Find where the given text appears and provide that cell's center as (x, y) coordinate. 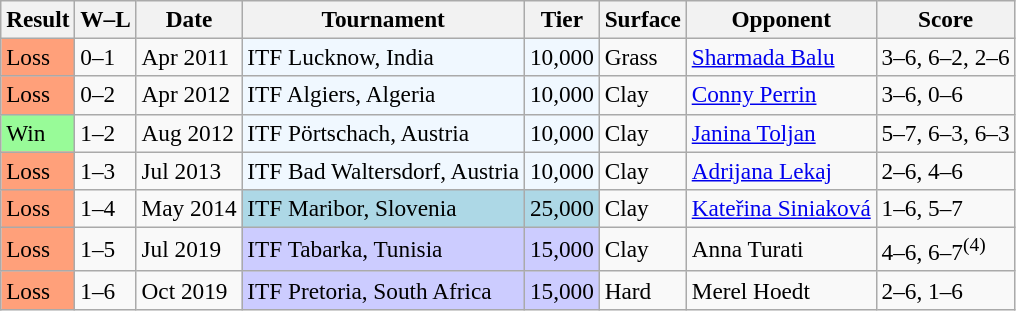
1–5 (106, 249)
2–6, 4–6 (946, 170)
0–2 (106, 95)
Tier (562, 19)
Surface (642, 19)
Anna Turati (781, 249)
W–L (106, 19)
3–6, 0–6 (946, 95)
0–1 (106, 57)
Result (38, 19)
ITF Tabarka, Tunisia (384, 249)
Aug 2012 (189, 133)
ITF Lucknow, India (384, 57)
Hard (642, 290)
Jul 2019 (189, 249)
Grass (642, 57)
Opponent (781, 19)
ITF Pörtschach, Austria (384, 133)
1–3 (106, 170)
Adrijana Lekaj (781, 170)
Apr 2012 (189, 95)
Apr 2011 (189, 57)
Merel Hoedt (781, 290)
1–6 (106, 290)
2–6, 1–6 (946, 290)
Jul 2013 (189, 170)
ITF Bad Waltersdorf, Austria (384, 170)
Win (38, 133)
1–4 (106, 208)
May 2014 (189, 208)
Sharmada Balu (781, 57)
Janina Toljan (781, 133)
ITF Maribor, Slovenia (384, 208)
Conny Perrin (781, 95)
ITF Pretoria, South Africa (384, 290)
3–6, 6–2, 2–6 (946, 57)
Tournament (384, 19)
4–6, 6–7(4) (946, 249)
Date (189, 19)
Oct 2019 (189, 290)
Kateřina Siniaková (781, 208)
1–6, 5–7 (946, 208)
5–7, 6–3, 6–3 (946, 133)
Score (946, 19)
25,000 (562, 208)
ITF Algiers, Algeria (384, 95)
1–2 (106, 133)
